Find where the given text appears and provide that cell's center as (X, Y) coordinate. 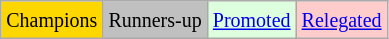
Runners-up (155, 20)
Promoted (252, 20)
Champions (52, 20)
Relegated (342, 20)
